Extract the [x, y] coordinate from the center of the cell holding the provided text.  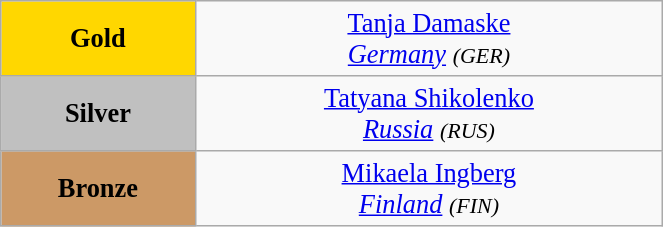
Tatyana ShikolenkoRussia (RUS) [429, 112]
Bronze [98, 188]
Gold [98, 38]
Silver [98, 112]
Tanja DamaskeGermany (GER) [429, 38]
Mikaela IngbergFinland (FIN) [429, 188]
